Find where the given text appears and provide that cell's center as [x, y] coordinate. 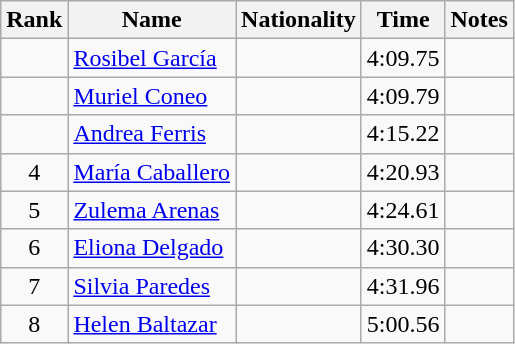
4:15.22 [403, 134]
María Caballero [152, 172]
6 [34, 248]
Eliona Delgado [152, 248]
4:24.61 [403, 210]
Andrea Ferris [152, 134]
Silvia Paredes [152, 286]
Rank [34, 20]
7 [34, 286]
Muriel Coneo [152, 96]
4:31.96 [403, 286]
Rosibel García [152, 58]
4:09.79 [403, 96]
4:30.30 [403, 248]
5 [34, 210]
Zulema Arenas [152, 210]
8 [34, 324]
Helen Baltazar [152, 324]
4:09.75 [403, 58]
4 [34, 172]
Time [403, 20]
Notes [479, 20]
Nationality [299, 20]
Name [152, 20]
5:00.56 [403, 324]
4:20.93 [403, 172]
